Detect which cell encompasses the target text, then output its (x, y) center coordinate. 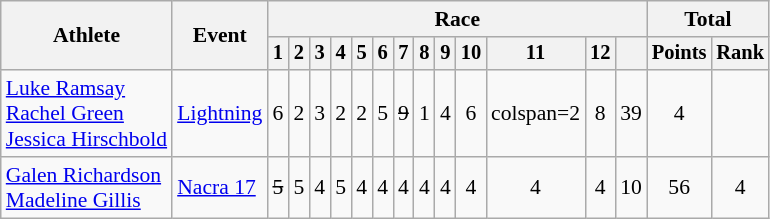
Race (457, 19)
12 (600, 54)
Nacra 17 (220, 188)
Points (679, 54)
Athlete (86, 36)
Total (708, 19)
11 (536, 54)
Lightning (220, 114)
39 (631, 114)
Event (220, 36)
7 (404, 54)
Galen RichardsonMadeline Gillis (86, 188)
56 (679, 188)
Rank (740, 54)
colspan=2 (536, 114)
Luke RamsayRachel GreenJessica Hirschbold (86, 114)
